Search for the cell housing the specified text and yield its [x, y] center coordinate. 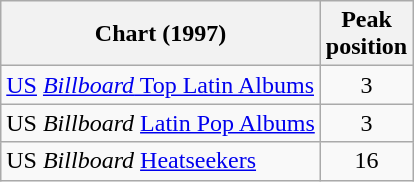
16 [366, 161]
US Billboard Top Latin Albums [161, 85]
Peakposition [366, 34]
US Billboard Latin Pop Albums [161, 123]
US Billboard Heatseekers [161, 161]
Chart (1997) [161, 34]
